Capture the cell that displays the provided text and extract its (X, Y) central coordinate. 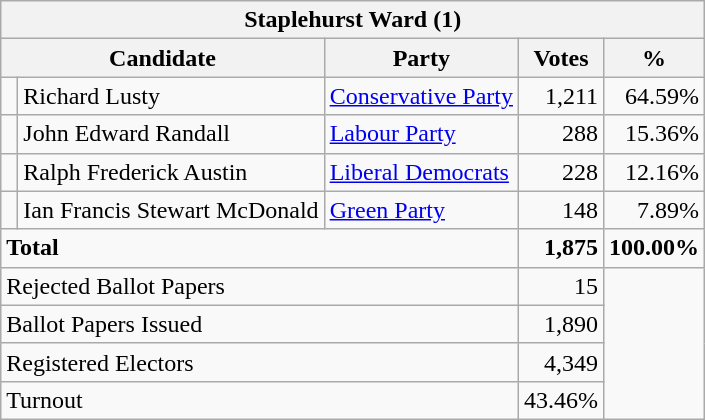
1,890 (562, 324)
228 (562, 172)
Registered Electors (260, 362)
Labour Party (421, 134)
Richard Lusty (171, 96)
Turnout (260, 400)
Ballot Papers Issued (260, 324)
15 (562, 286)
Total (260, 248)
% (654, 58)
Ian Francis Stewart McDonald (171, 210)
Ralph Frederick Austin (171, 172)
Candidate (162, 58)
15.36% (654, 134)
43.46% (562, 400)
1,211 (562, 96)
Green Party (421, 210)
Rejected Ballot Papers (260, 286)
Liberal Democrats (421, 172)
Party (421, 58)
Staplehurst Ward (1) (353, 20)
Conservative Party (421, 96)
288 (562, 134)
John Edward Randall (171, 134)
148 (562, 210)
12.16% (654, 172)
4,349 (562, 362)
64.59% (654, 96)
7.89% (654, 210)
100.00% (654, 248)
Votes (562, 58)
1,875 (562, 248)
